Search for the cell housing the specified text and yield its [X, Y] center coordinate. 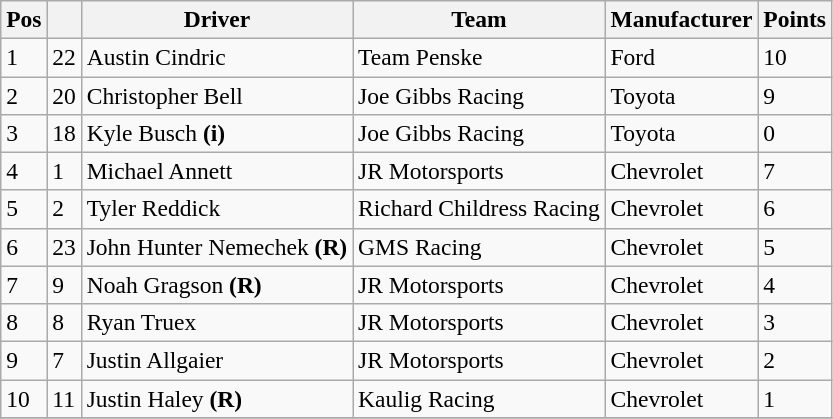
18 [64, 133]
Ford [682, 57]
Kyle Busch (i) [216, 133]
22 [64, 57]
Ryan Truex [216, 322]
Noah Gragson (R) [216, 285]
Team Penske [479, 57]
Tyler Reddick [216, 209]
Manufacturer [682, 19]
Christopher Bell [216, 95]
11 [64, 398]
20 [64, 95]
Points [795, 19]
23 [64, 247]
Justin Haley (R) [216, 398]
Driver [216, 19]
Pos [24, 19]
Kaulig Racing [479, 398]
Team [479, 19]
Richard Childress Racing [479, 209]
Justin Allgaier [216, 360]
Michael Annett [216, 171]
John Hunter Nemechek (R) [216, 247]
GMS Racing [479, 247]
Austin Cindric [216, 57]
0 [795, 133]
